Locate the cell with the specified text and output its [x, y] center coordinate. 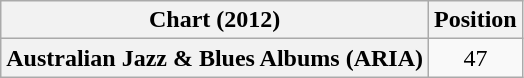
Chart (2012) [215, 20]
47 [476, 58]
Australian Jazz & Blues Albums (ARIA) [215, 58]
Position [476, 20]
